Capture the cell that displays the provided text and extract its (X, Y) central coordinate. 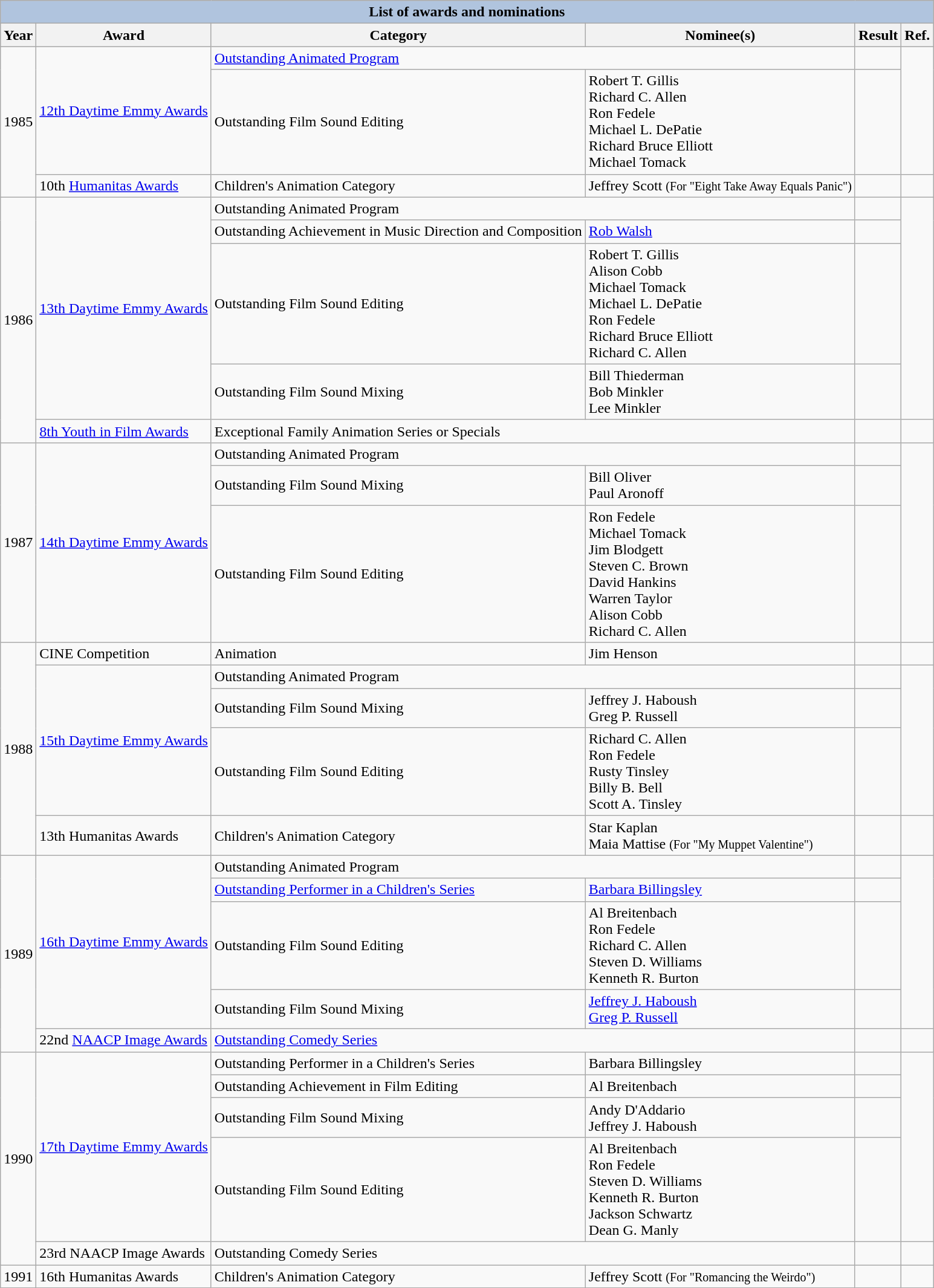
1991 (18, 1276)
Result (878, 35)
Robert T. GillisRichard C. AllenRon FedeleMichael L. DePatieRichard Bruce ElliottMichael Tomack (720, 122)
Category (398, 35)
Jim Henson (720, 654)
Nominee(s) (720, 35)
Al Breitenbach (720, 1086)
Rob Walsh (720, 231)
Bill OliverPaul Aronoff (720, 485)
Ref. (918, 35)
8th Youth in Film Awards (124, 431)
Outstanding Achievement in Film Editing (398, 1086)
1989 (18, 954)
Jeffrey Scott (For "Eight Take Away Equals Panic") (720, 186)
Bill ThiedermanBob MinklerLee Minkler (720, 392)
Al BreitenbachRon FedeleRichard C. AllenSteven D. WilliamsKenneth R. Burton (720, 945)
13th Daytime Emmy Awards (124, 308)
Al BreitenbachRon FedeleSteven D. WilliamsKenneth R. BurtonJackson SchwartzDean G. Manly (720, 1189)
List of awards and nominations (467, 12)
Year (18, 35)
Andy D'AddarioJeffrey J. Haboush (720, 1117)
Exceptional Family Animation Series or Specials (533, 431)
16th Daytime Emmy Awards (124, 942)
1988 (18, 749)
16th Humanitas Awards (124, 1276)
Star KaplanMaia Mattise (For "My Muppet Valentine") (720, 835)
Animation (398, 654)
Outstanding Achievement in Music Direction and Composition (398, 231)
22nd NAACP Image Awards (124, 1040)
1987 (18, 542)
10th Humanitas Awards (124, 186)
1990 (18, 1158)
Robert T. GillisAlison CobbMichael TomackMichael L. DePatieRon FedeleRichard Bruce ElliottRichard C. Allen (720, 303)
13th Humanitas Awards (124, 835)
1985 (18, 122)
12th Daytime Emmy Awards (124, 110)
CINE Competition (124, 654)
Richard C. AllenRon FedeleRusty TinsleyBilly B. BellScott A. Tinsley (720, 772)
Ron FedeleMichael TomackJim BlodgettSteven C. BrownDavid HankinsWarren TaylorAlison CobbRichard C. Allen (720, 574)
23rd NAACP Image Awards (124, 1253)
Award (124, 35)
1986 (18, 320)
Jeffrey Scott (For "Romancing the Weirdo") (720, 1276)
14th Daytime Emmy Awards (124, 542)
15th Daytime Emmy Awards (124, 741)
17th Daytime Emmy Awards (124, 1147)
